Return the [x, y] coordinate for the center point of the cell that contains the specified text.  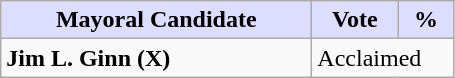
Jim L. Ginn (X) [156, 58]
Vote [355, 20]
Acclaimed [383, 58]
% [426, 20]
Mayoral Candidate [156, 20]
